Return the (X, Y) coordinate for the center point of the cell that contains the specified text.  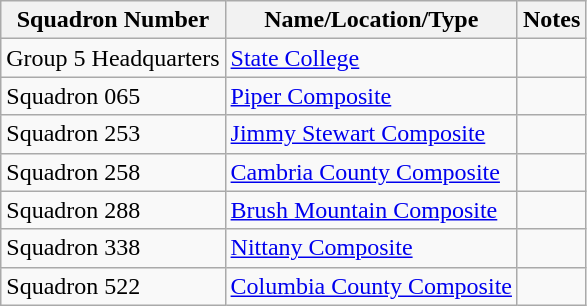
Notes (551, 20)
Squadron 288 (113, 210)
Brush Mountain Composite (371, 210)
Piper Composite (371, 96)
Columbia County Composite (371, 286)
Squadron 522 (113, 286)
Squadron 258 (113, 172)
Nittany Composite (371, 248)
Name/Location/Type (371, 20)
State College (371, 58)
Squadron Number (113, 20)
Squadron 338 (113, 248)
Jimmy Stewart Composite (371, 134)
Group 5 Headquarters (113, 58)
Squadron 065 (113, 96)
Cambria County Composite (371, 172)
Squadron 253 (113, 134)
